Return the [X, Y] coordinate for the center point of the cell that contains the specified text.  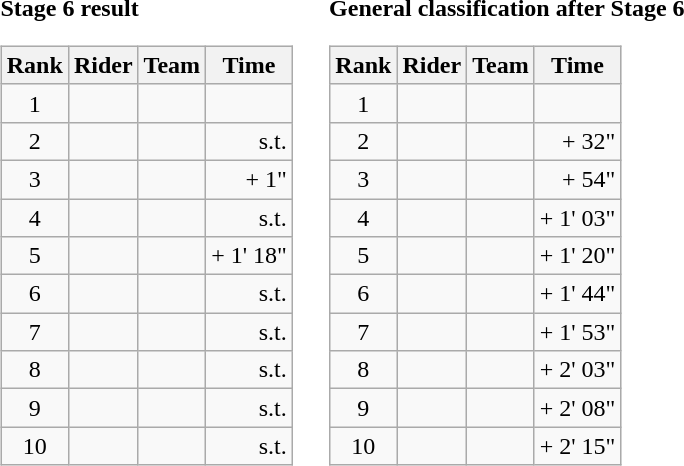
+ 1' 53" [578, 332]
+ 2' 15" [578, 446]
+ 1' 18" [250, 256]
+ 2' 03" [578, 370]
+ 1' 44" [578, 294]
+ 32" [578, 141]
+ 1' 20" [578, 256]
+ 1" [250, 179]
+ 2' 08" [578, 408]
+ 1' 03" [578, 217]
+ 54" [578, 179]
